Search for the cell housing the specified text and yield its (x, y) center coordinate. 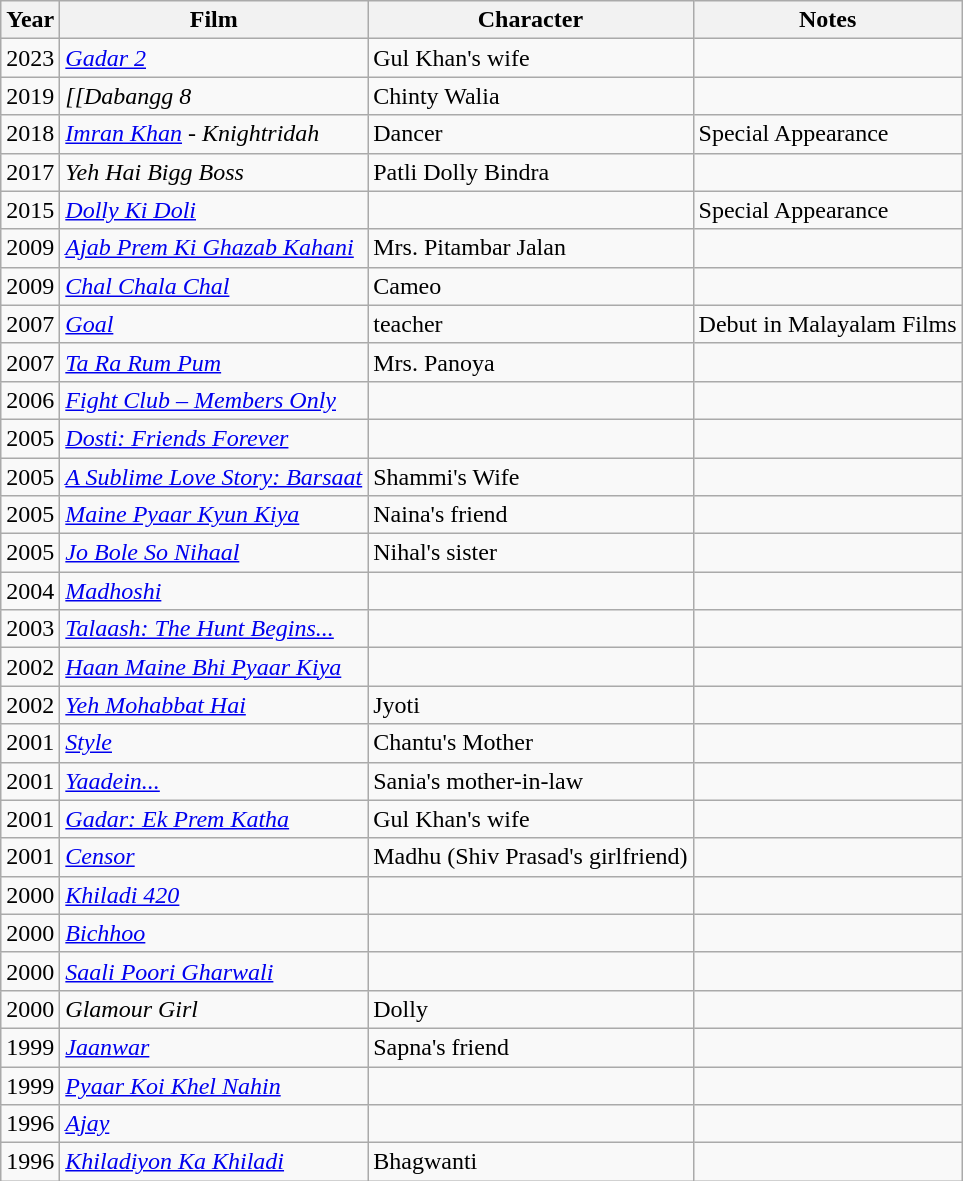
Notes (828, 20)
Sania's mother-in-law (530, 781)
Khiladi 420 (214, 895)
Pyaar Koi Khel Nahin (214, 1085)
Imran Khan - Knightridah (214, 134)
Nihal's sister (530, 553)
Chantu's Mother (530, 743)
Cameo (530, 286)
Sapna's friend (530, 1047)
Madhu (Shiv Prasad's girlfriend) (530, 857)
Ajay (214, 1124)
Gadar 2 (214, 58)
Jo Bole So Nihaal (214, 553)
Maine Pyaar Kyun Kiya (214, 515)
2017 (30, 172)
Patli Dolly Bindra (530, 172)
2006 (30, 400)
Haan Maine Bhi Pyaar Kiya (214, 667)
Shammi's Wife (530, 477)
2019 (30, 96)
Goal (214, 324)
Style (214, 743)
Jyoti (530, 705)
[[Dabangg 8 (214, 96)
Madhoshi (214, 591)
2018 (30, 134)
Dosti: Friends Forever (214, 438)
Talaash: The Hunt Begins... (214, 629)
Censor (214, 857)
Mrs. Panoya (530, 362)
Yaadein... (214, 781)
Glamour Girl (214, 1009)
Debut in Malayalam Films (828, 324)
Gadar: Ek Prem Katha (214, 819)
Character (530, 20)
Chal Chala Chal (214, 286)
Fight Club – Members Only (214, 400)
2023 (30, 58)
Dolly (530, 1009)
Mrs. Pitambar Jalan (530, 248)
Year (30, 20)
Dancer (530, 134)
Ajab Prem Ki Ghazab Kahani (214, 248)
Ta Ra Rum Pum (214, 362)
Chinty Walia (530, 96)
Bhagwanti (530, 1162)
Yeh Mohabbat Hai (214, 705)
2004 (30, 591)
A Sublime Love Story: Barsaat (214, 477)
Bichhoo (214, 933)
Jaanwar (214, 1047)
Khiladiyon Ka Khiladi (214, 1162)
teacher (530, 324)
2015 (30, 210)
Yeh Hai Bigg Boss (214, 172)
Saali Poori Gharwali (214, 971)
Dolly Ki Doli (214, 210)
Naina's friend (530, 515)
Film (214, 20)
2003 (30, 629)
